Extract the (X, Y) coordinate from the center of the cell holding the provided text.  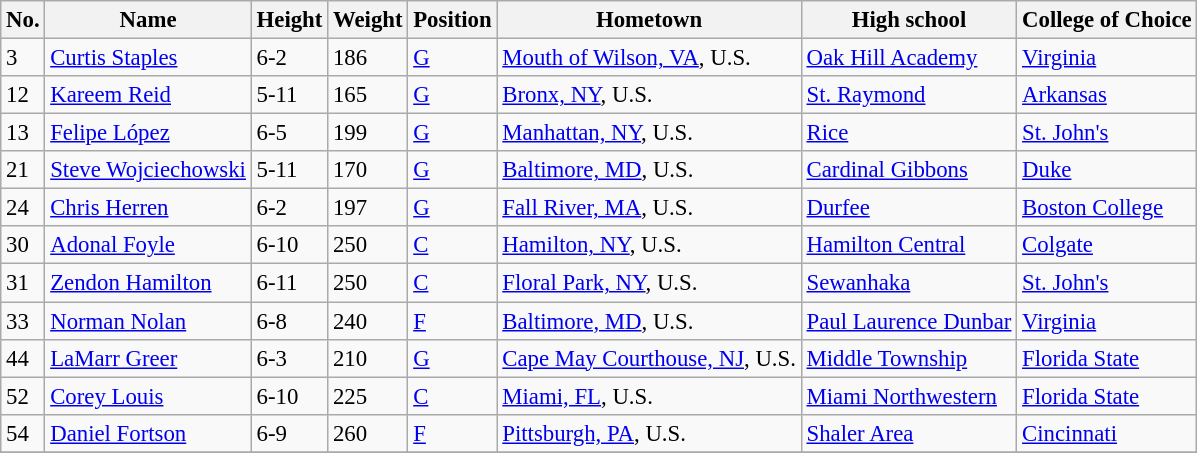
College of Choice (1107, 20)
Rice (909, 133)
6-9 (289, 433)
Adonal Foyle (148, 245)
197 (368, 208)
54 (23, 433)
Pittsburgh, PA, U.S. (649, 433)
31 (23, 283)
Duke (1107, 170)
6-11 (289, 283)
30 (23, 245)
3 (23, 58)
Weight (368, 20)
24 (23, 208)
Cincinnati (1107, 433)
165 (368, 95)
186 (368, 58)
Steve Wojciechowski (148, 170)
44 (23, 358)
Felipe López (148, 133)
Sewanhaka (909, 283)
Norman Nolan (148, 321)
Floral Park, NY, U.S. (649, 283)
6-8 (289, 321)
Cardinal Gibbons (909, 170)
Manhattan, NY, U.S. (649, 133)
6-3 (289, 358)
52 (23, 396)
Corey Louis (148, 396)
Position (452, 20)
Bronx, NY, U.S. (649, 95)
Curtis Staples (148, 58)
13 (23, 133)
Hometown (649, 20)
Kareem Reid (148, 95)
LaMarr Greer (148, 358)
Zendon Hamilton (148, 283)
33 (23, 321)
260 (368, 433)
240 (368, 321)
Paul Laurence Dunbar (909, 321)
Fall River, MA, U.S. (649, 208)
Miami Northwestern (909, 396)
Name (148, 20)
199 (368, 133)
High school (909, 20)
Arkansas (1107, 95)
Oak Hill Academy (909, 58)
225 (368, 396)
Miami, FL, U.S. (649, 396)
St. Raymond (909, 95)
Shaler Area (909, 433)
Chris Herren (148, 208)
170 (368, 170)
Colgate (1107, 245)
No. (23, 20)
Hamilton Central (909, 245)
Daniel Fortson (148, 433)
Cape May Courthouse, NJ, U.S. (649, 358)
Mouth of Wilson, VA, U.S. (649, 58)
6-5 (289, 133)
Hamilton, NY, U.S. (649, 245)
Middle Township (909, 358)
Durfee (909, 208)
Boston College (1107, 208)
21 (23, 170)
12 (23, 95)
Height (289, 20)
210 (368, 358)
